Output the [X, Y] coordinate of the center of the cell containing the given text.  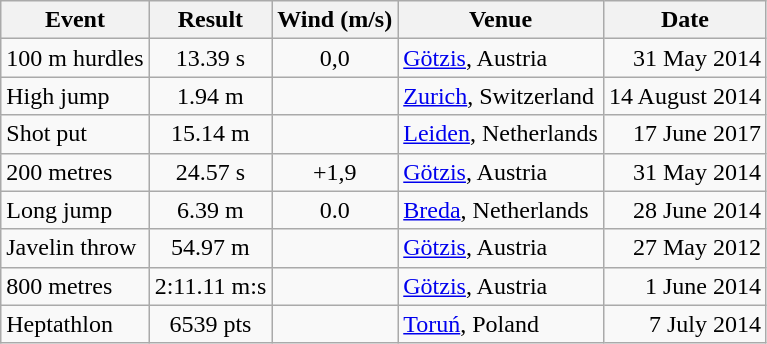
Result [210, 20]
High jump [75, 96]
Javelin throw [75, 248]
Wind (m/s) [335, 20]
2:11.11 m:s [210, 286]
Breda, Netherlands [501, 210]
Zurich, Switzerland [501, 96]
24.57 s [210, 172]
0,0 [335, 58]
14 August 2014 [684, 96]
Venue [501, 20]
1.94 m [210, 96]
Event [75, 20]
13.39 s [210, 58]
Date [684, 20]
17 June 2017 [684, 134]
28 June 2014 [684, 210]
6.39 m [210, 210]
+1,9 [335, 172]
100 m hurdles [75, 58]
200 metres [75, 172]
Toruń, Poland [501, 324]
7 July 2014 [684, 324]
1 June 2014 [684, 286]
54.97 m [210, 248]
27 May 2012 [684, 248]
0.0 [335, 210]
800 metres [75, 286]
Long jump [75, 210]
Heptathlon [75, 324]
15.14 m [210, 134]
Shot put [75, 134]
6539 pts [210, 324]
Leiden, Netherlands [501, 134]
